Pinpoint the cell where the given text exists, returning its [X, Y] midpoint coordinate. 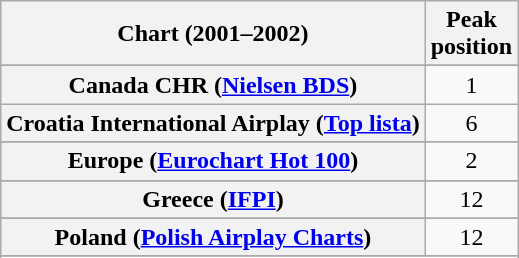
Europe (Eurochart Hot 100) [213, 161]
1 [471, 85]
Poland (Polish Airplay Charts) [213, 237]
Chart (2001–2002) [213, 34]
Canada CHR (Nielsen BDS) [213, 85]
2 [471, 161]
Greece (IFPI) [213, 199]
6 [471, 123]
Croatia International Airplay (Top lista) [213, 123]
Peakposition [471, 34]
